Output the [X, Y] coordinate of the center of the cell containing the given text.  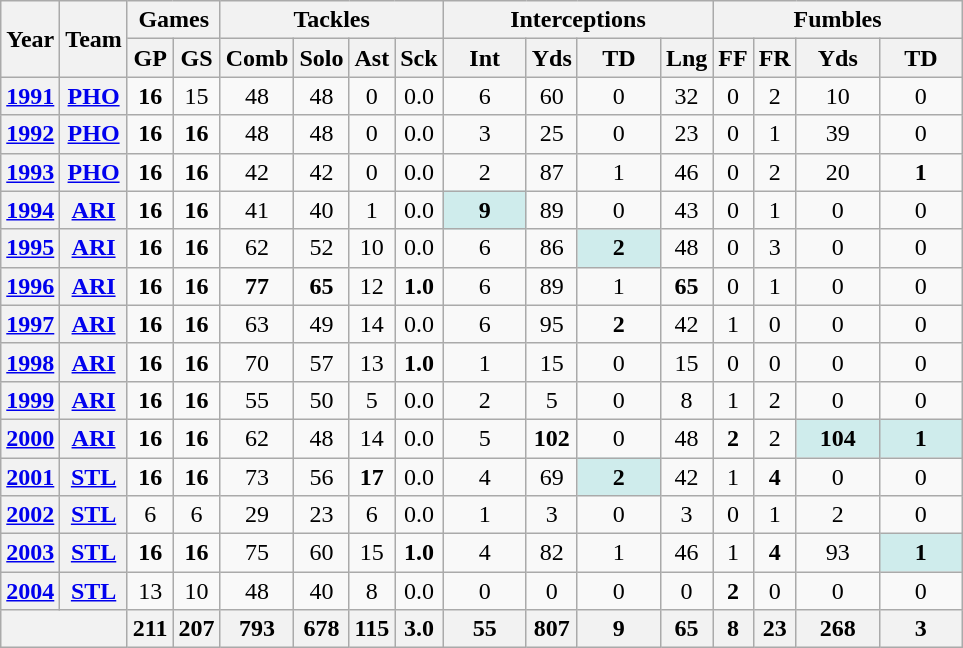
87 [552, 172]
GP [150, 58]
GS [196, 58]
93 [838, 553]
Comb [257, 58]
70 [257, 362]
807 [552, 629]
1995 [30, 248]
20 [838, 172]
2004 [30, 591]
Interceptions [578, 20]
1993 [30, 172]
Games [174, 20]
Ast [372, 58]
268 [838, 629]
25 [552, 134]
52 [322, 248]
86 [552, 248]
77 [257, 286]
2003 [30, 553]
17 [372, 477]
1997 [30, 324]
104 [838, 438]
102 [552, 438]
207 [196, 629]
FF [733, 58]
Tackles [332, 20]
Team [94, 39]
793 [257, 629]
FR [774, 58]
211 [150, 629]
32 [686, 96]
Int [484, 58]
Lng [686, 58]
1991 [30, 96]
Solo [322, 58]
678 [322, 629]
1998 [30, 362]
57 [322, 362]
73 [257, 477]
1994 [30, 210]
115 [372, 629]
75 [257, 553]
69 [552, 477]
43 [686, 210]
Sck [419, 58]
82 [552, 553]
39 [838, 134]
1999 [30, 400]
63 [257, 324]
2001 [30, 477]
49 [322, 324]
1992 [30, 134]
2000 [30, 438]
56 [322, 477]
29 [257, 515]
2002 [30, 515]
95 [552, 324]
50 [322, 400]
Year [30, 39]
12 [372, 286]
3.0 [419, 629]
41 [257, 210]
Fumbles [838, 20]
1996 [30, 286]
